Output the [x, y] coordinate of the center of the cell containing the given text.  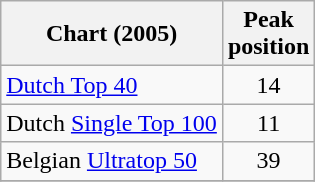
Chart (2005) [112, 34]
11 [268, 123]
Peakposition [268, 34]
39 [268, 161]
14 [268, 85]
Dutch Single Top 100 [112, 123]
Dutch Top 40 [112, 85]
Belgian Ultratop 50 [112, 161]
